Pinpoint the cell where the given text exists, returning its [x, y] midpoint coordinate. 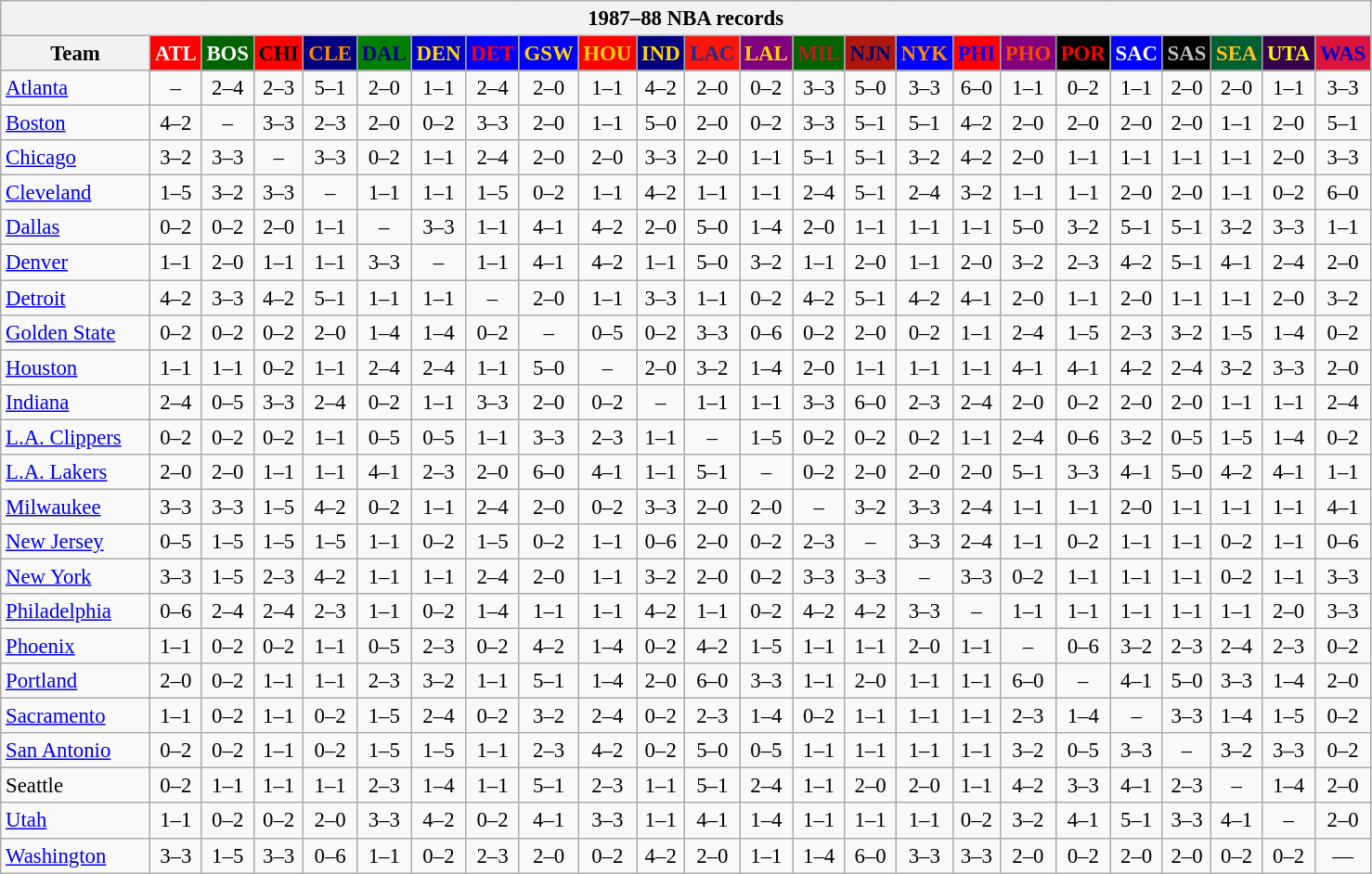
HOU [607, 54]
Atlanta [76, 88]
San Antonio [76, 751]
Boston [76, 123]
Team [76, 54]
LAL [767, 54]
DAL [384, 54]
Cleveland [76, 193]
L.A. Lakers [76, 472]
SEA [1236, 54]
NYK [925, 54]
Detroit [76, 298]
CHI [278, 54]
IND [661, 54]
Golden State [76, 332]
Portland [76, 681]
— [1343, 855]
L.A. Clippers [76, 437]
DEN [438, 54]
DET [492, 54]
Dallas [76, 227]
New York [76, 576]
POR [1082, 54]
Seattle [76, 786]
Milwaukee [76, 507]
Sacramento [76, 716]
PHI [977, 54]
New Jersey [76, 542]
Indiana [76, 402]
SAC [1136, 54]
Utah [76, 821]
ATL [175, 54]
Chicago [76, 158]
Phoenix [76, 647]
Houston [76, 367]
LAC [713, 54]
UTA [1288, 54]
GSW [549, 54]
BOS [227, 54]
MIL [819, 54]
SAS [1186, 54]
PHO [1028, 54]
1987–88 NBA records [686, 19]
Denver [76, 263]
Philadelphia [76, 611]
CLE [330, 54]
Washington [76, 855]
NJN [871, 54]
WAS [1343, 54]
